Pinpoint the cell where the given text exists, returning its (X, Y) midpoint coordinate. 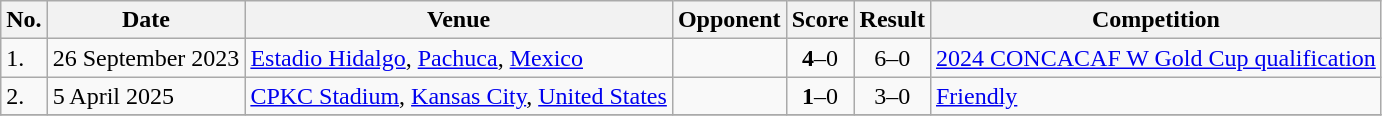
Venue (459, 20)
5 April 2025 (146, 96)
Friendly (1156, 96)
1–0 (820, 96)
Opponent (729, 20)
2. (24, 96)
Estadio Hidalgo, Pachuca, Mexico (459, 58)
No. (24, 20)
6–0 (892, 58)
Competition (1156, 20)
26 September 2023 (146, 58)
3–0 (892, 96)
2024 CONCACAF W Gold Cup qualification (1156, 58)
Date (146, 20)
Result (892, 20)
1. (24, 58)
CPKC Stadium, Kansas City, United States (459, 96)
4–0 (820, 58)
Score (820, 20)
